Search for the cell housing the specified text and yield its [X, Y] center coordinate. 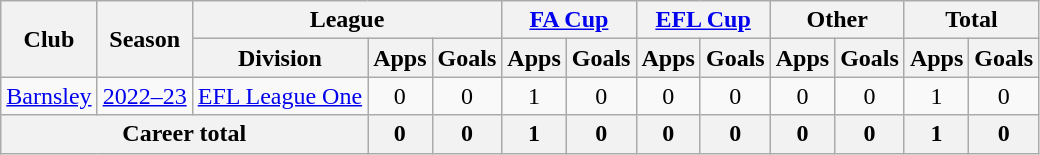
2022–23 [144, 96]
Barnsley [49, 96]
League [347, 20]
Season [144, 39]
EFL League One [280, 96]
Total [971, 20]
EFL Cup [703, 20]
Career total [184, 134]
Other [837, 20]
FA Cup [569, 20]
Club [49, 39]
Division [280, 58]
